Capture the cell that displays the provided text and extract its (X, Y) central coordinate. 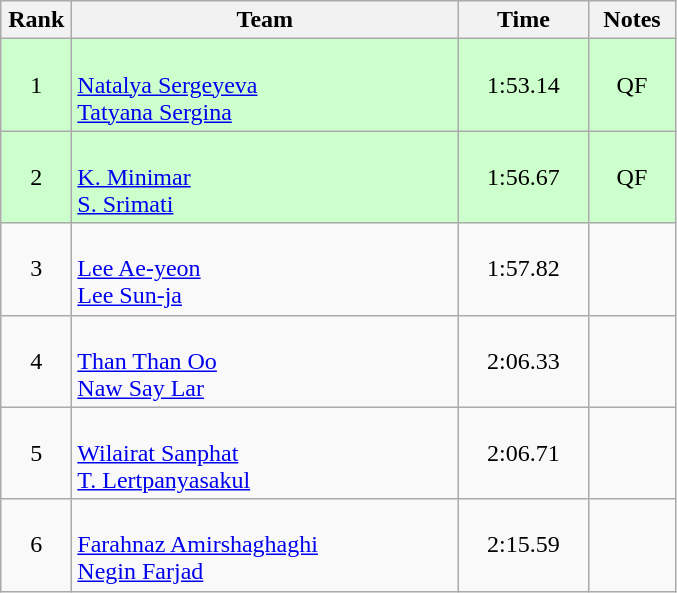
Team (265, 20)
Than Than OoNaw Say Lar (265, 361)
1:56.67 (524, 177)
6 (36, 545)
Time (524, 20)
4 (36, 361)
1 (36, 85)
Natalya SergeyevaTatyana Sergina (265, 85)
2:06.33 (524, 361)
2:06.71 (524, 453)
K. MinimarS. Srimati (265, 177)
Notes (632, 20)
Wilairat SanphatT. Lertpanyasakul (265, 453)
2 (36, 177)
Rank (36, 20)
2:15.59 (524, 545)
1:57.82 (524, 269)
3 (36, 269)
1:53.14 (524, 85)
Lee Ae-yeonLee Sun-ja (265, 269)
5 (36, 453)
Farahnaz AmirshaghaghiNegin Farjad (265, 545)
